Search for the cell housing the specified text and yield its (x, y) center coordinate. 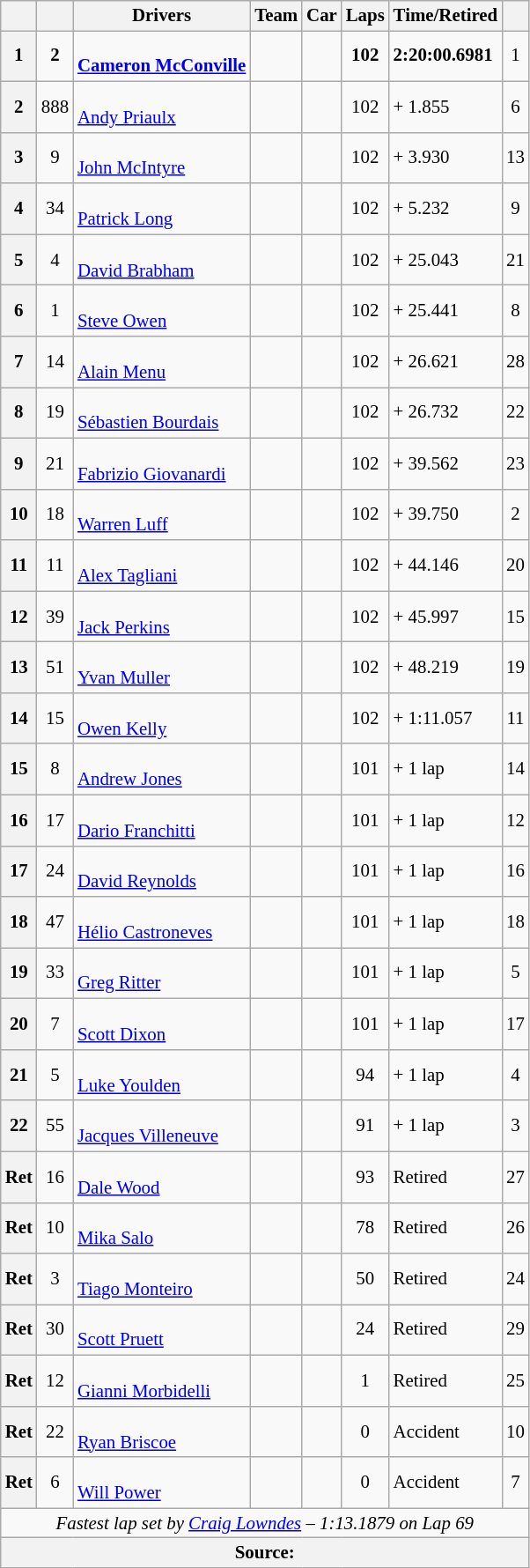
+ 25.441 (445, 311)
Warren Luff (162, 514)
30 (55, 1330)
+ 39.750 (445, 514)
+ 48.219 (445, 668)
Andy Priaulx (162, 107)
Yvan Muller (162, 668)
25 (516, 1380)
50 (365, 1279)
29 (516, 1330)
Alain Menu (162, 362)
Drivers (162, 16)
78 (365, 1228)
Andrew Jones (162, 769)
David Reynolds (162, 871)
Tiago Monteiro (162, 1279)
+ 5.232 (445, 209)
93 (365, 1177)
Jack Perkins (162, 617)
Scott Dixon (162, 1024)
94 (365, 1075)
+ 1.855 (445, 107)
28 (516, 362)
+ 1:11.057 (445, 718)
+ 25.043 (445, 260)
Team (276, 16)
Greg Ritter (162, 973)
John McIntyre (162, 158)
Steve Owen (162, 311)
Source: (265, 1553)
+ 44.146 (445, 566)
47 (55, 922)
23 (516, 463)
Gianni Morbidelli (162, 1380)
Will Power (162, 1483)
Patrick Long (162, 209)
26 (516, 1228)
+ 3.930 (445, 158)
888 (55, 107)
27 (516, 1177)
55 (55, 1126)
David Brabham (162, 260)
Alex Tagliani (162, 566)
+ 26.732 (445, 412)
39 (55, 617)
Car (322, 16)
91 (365, 1126)
+ 45.997 (445, 617)
Hélio Castroneves (162, 922)
Fastest lap set by Craig Lowndes – 1:13.1879 on Lap 69 (265, 1523)
Mika Salo (162, 1228)
Scott Pruett (162, 1330)
Ryan Briscoe (162, 1431)
Dale Wood (162, 1177)
51 (55, 668)
Owen Kelly (162, 718)
34 (55, 209)
Dario Franchitti (162, 820)
+ 39.562 (445, 463)
33 (55, 973)
Fabrizio Giovanardi (162, 463)
Laps (365, 16)
Cameron McConville (162, 55)
Time/Retired (445, 16)
Luke Youlden (162, 1075)
Jacques Villeneuve (162, 1126)
+ 26.621 (445, 362)
Sébastien Bourdais (162, 412)
2:20:00.6981 (445, 55)
